Search for the cell housing the specified text and yield its (x, y) center coordinate. 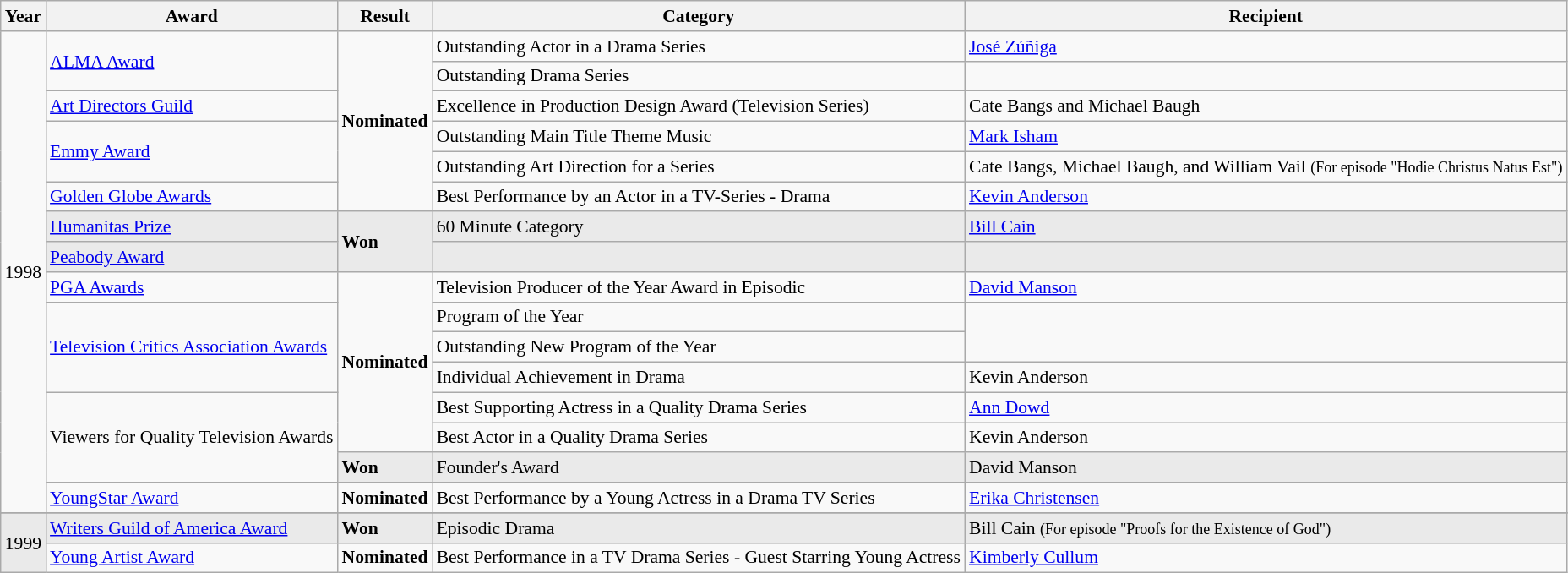
Viewers for Quality Television Awards (191, 438)
Outstanding New Program of the Year (699, 347)
Cate Bangs, Michael Baugh, and William Vail (For episode "Hodie Christus Natus Est") (1266, 166)
1999 (24, 543)
Recipient (1266, 16)
José Zúñiga (1266, 46)
Best Actor in a Quality Drama Series (699, 438)
Best Performance in a TV Drama Series - Guest Starring Young Actress (699, 558)
Best Supporting Actress in a Quality Drama Series (699, 407)
Emmy Award (191, 152)
Program of the Year (699, 317)
Kimberly Cullum (1266, 558)
Outstanding Drama Series (699, 76)
Peabody Award (191, 257)
Outstanding Actor in a Drama Series (699, 46)
Mark Isham (1266, 137)
Ann Dowd (1266, 407)
Humanitas Prize (191, 227)
Outstanding Art Direction for a Series (699, 166)
Golden Globe Awards (191, 197)
Best Performance by an Actor in a TV-Series - Drama (699, 197)
Television Critics Association Awards (191, 347)
Individual Achievement in Drama (699, 378)
Year (24, 16)
Excellence in Production Design Award (Television Series) (699, 106)
Television Producer of the Year Award in Episodic (699, 287)
60 Minute Category (699, 227)
Category (699, 16)
Art Directors Guild (191, 106)
Best Performance by a Young Actress in a Drama TV Series (699, 498)
Young Artist Award (191, 558)
1998 (24, 272)
YoungStar Award (191, 498)
Award (191, 16)
ALMA Award (191, 61)
Bill Cain (For episode "Proofs for the Existence of God") (1266, 528)
Erika Christensen (1266, 498)
Episodic Drama (699, 528)
Outstanding Main Title Theme Music (699, 137)
PGA Awards (191, 287)
Founder's Award (699, 468)
Result (384, 16)
Bill Cain (1266, 227)
Cate Bangs and Michael Baugh (1266, 106)
Writers Guild of America Award (191, 528)
